Identify which cell holds the provided text, then report its [x, y] central coordinate. 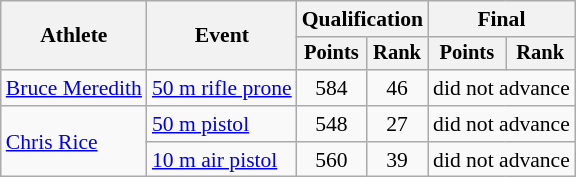
584 [332, 88]
Qualification [362, 19]
548 [332, 124]
Final [502, 19]
27 [397, 124]
Event [222, 36]
46 [397, 88]
Athlete [74, 36]
50 m pistol [222, 124]
50 m rifle prone [222, 88]
Chris Rice [74, 142]
Bruce Meredith [74, 88]
